Identify which cell holds the provided text, then report its [x, y] central coordinate. 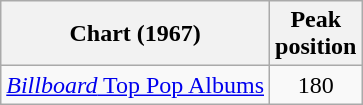
Chart (1967) [136, 34]
Peak position [316, 34]
180 [316, 85]
Billboard Top Pop Albums [136, 85]
